Find where the given text appears and provide that cell's center as [x, y] coordinate. 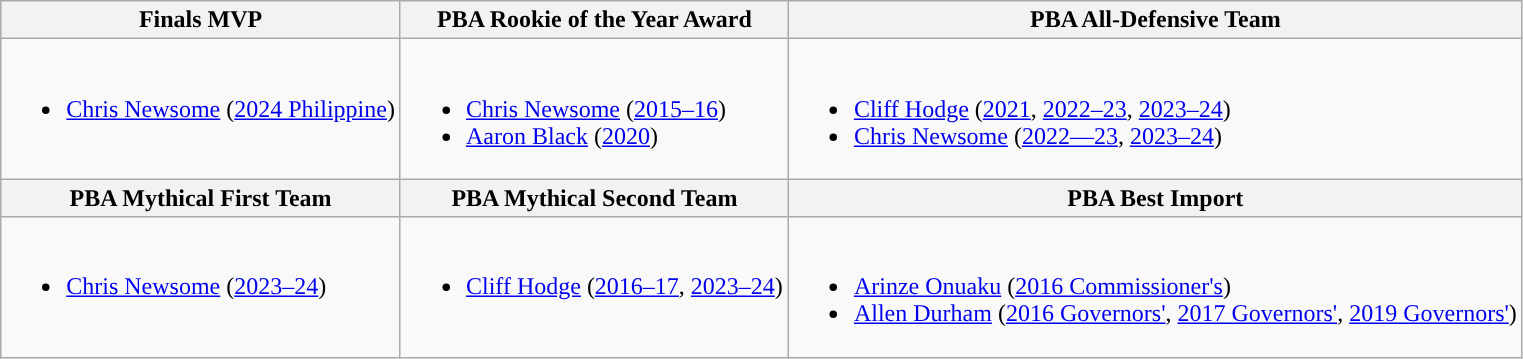
PBA Rookie of the Year Award [594, 20]
PBA Mythical First Team [201, 198]
Chris Newsome (2024 Philippine) [201, 109]
Finals MVP [201, 20]
Cliff Hodge (2016–17, 2023–24) [594, 287]
Chris Newsome (2015–16)Aaron Black (2020) [594, 109]
Arinze Onuaku (2016 Commissioner's)Allen Durham (2016 Governors', 2017 Governors', 2019 Governors') [1155, 287]
PBA Best Import [1155, 198]
Chris Newsome (2023–24) [201, 287]
Cliff Hodge (2021, 2022–23, 2023–24)Chris Newsome (2022—23, 2023–24) [1155, 109]
PBA Mythical Second Team [594, 198]
PBA All-Defensive Team [1155, 20]
